For the text-containing cell, return its midpoint in (x, y) coordinate format. 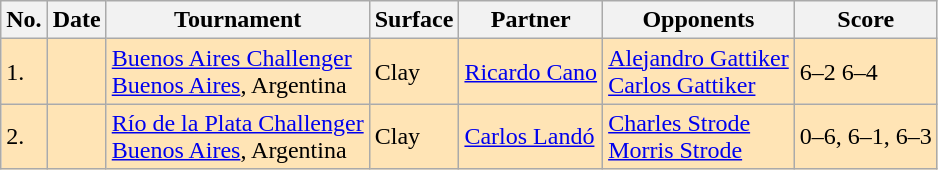
Opponents (699, 20)
2. (24, 136)
Río de la Plata ChallengerBuenos Aires, Argentina (238, 136)
Tournament (238, 20)
Score (866, 20)
Date (76, 20)
Ricardo Cano (531, 72)
Partner (531, 20)
6–2 6–4 (866, 72)
No. (24, 20)
1. (24, 72)
Alejandro Gattiker Carlos Gattiker (699, 72)
Carlos Landó (531, 136)
0–6, 6–1, 6–3 (866, 136)
Buenos Aires ChallengerBuenos Aires, Argentina (238, 72)
Surface (414, 20)
Charles Strode Morris Strode (699, 136)
